Detect which cell encompasses the target text, then output its [x, y] center coordinate. 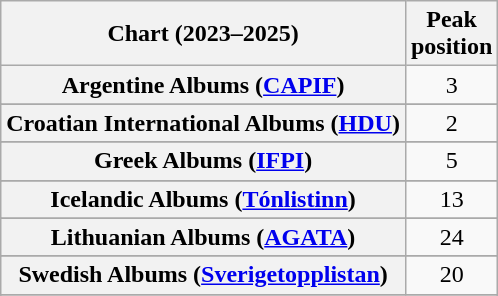
Peakposition [451, 34]
20 [451, 275]
Icelandic Albums (Tónlistinn) [204, 199]
13 [451, 199]
Argentine Albums (CAPIF) [204, 85]
3 [451, 85]
24 [451, 237]
Chart (2023–2025) [204, 34]
Croatian International Albums (HDU) [204, 123]
Swedish Albums (Sverigetopplistan) [204, 275]
Lithuanian Albums (AGATA) [204, 237]
2 [451, 123]
Greek Albums (IFPI) [204, 161]
5 [451, 161]
